Search for the cell housing the specified text and yield its (X, Y) center coordinate. 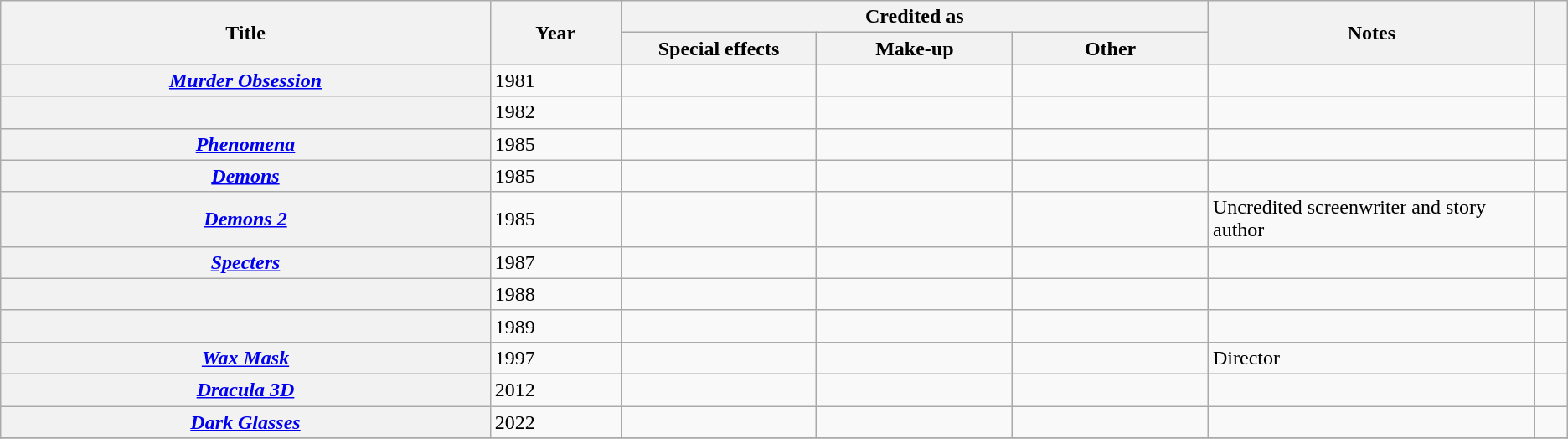
2022 (555, 421)
Make-up (915, 49)
Year (555, 33)
Director (1372, 358)
Dracula 3D (246, 390)
Other (1111, 49)
Credited as (915, 17)
1981 (555, 80)
1989 (555, 326)
Uncredited screenwriter and story author (1372, 219)
Special effects (719, 49)
Demons 2 (246, 219)
Specters (246, 262)
2012 (555, 390)
1982 (555, 112)
Dark Glasses (246, 421)
Murder Obsession (246, 80)
Phenomena (246, 144)
1997 (555, 358)
Notes (1372, 33)
Demons (246, 176)
Title (246, 33)
1988 (555, 294)
Wax Mask (246, 358)
1987 (555, 262)
